Locate the cell with the specified text and output its [X, Y] center coordinate. 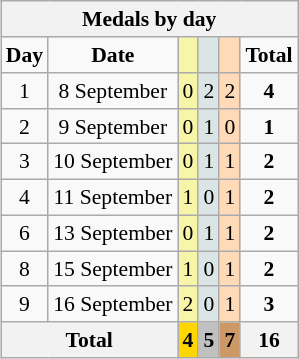
Date [112, 55]
9 September [112, 126]
8 September [112, 91]
16 September [112, 304]
Day [24, 55]
7 [230, 340]
9 [24, 304]
11 September [112, 197]
6 [24, 233]
10 September [112, 162]
5 [208, 340]
16 [268, 340]
8 [24, 269]
13 September [112, 233]
Medals by day [150, 19]
15 September [112, 269]
